Scan for the cell matching the given text and deliver its (X, Y) coordinate at center. 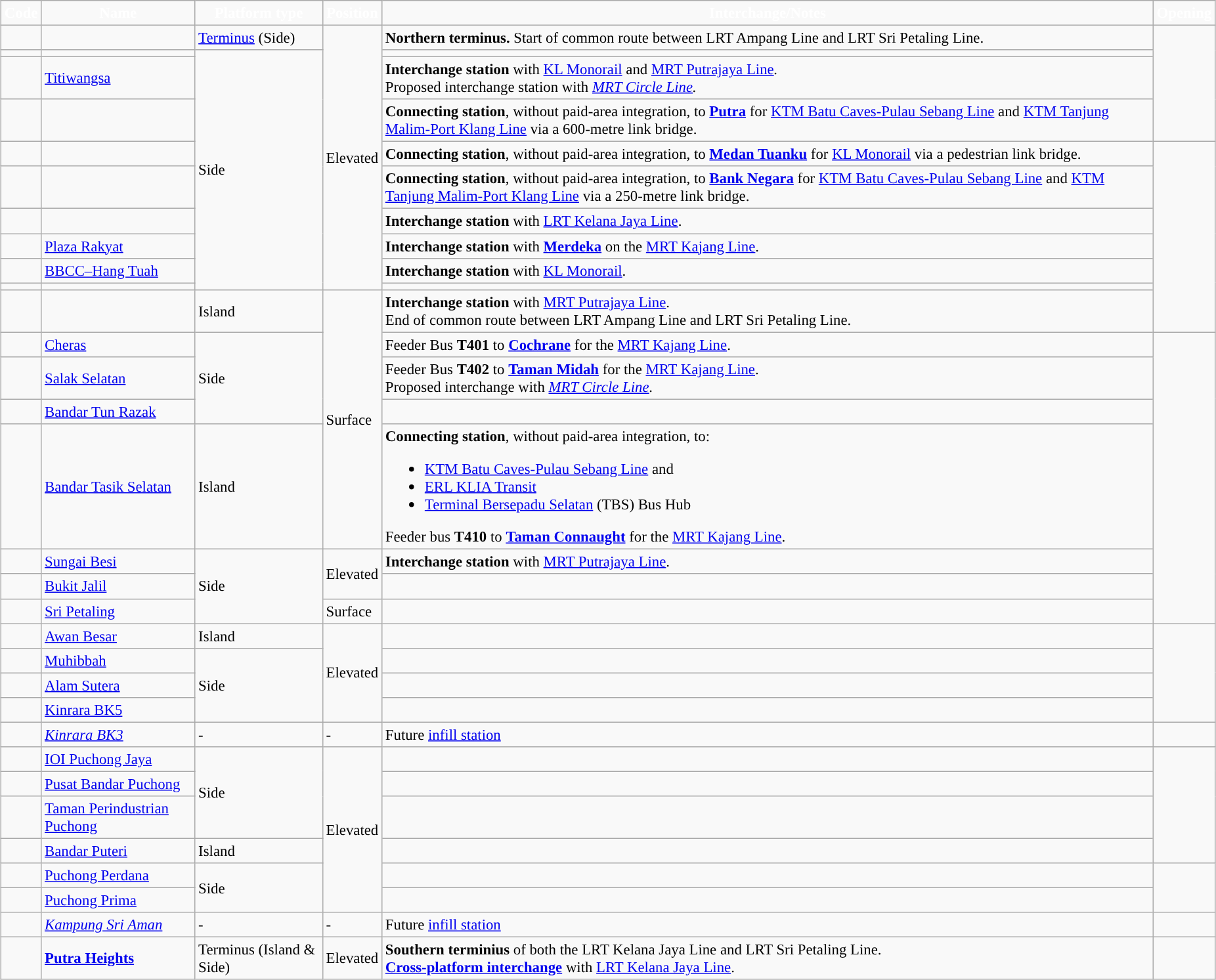
Bukit Jalil (118, 587)
Bandar Puteri (118, 851)
Sungai Besi (118, 562)
Sri Petaling (118, 611)
Awan Besar (118, 636)
Pusat Bandar Puchong (118, 784)
Interchange station with MRT Putrajaya Line. (768, 562)
Bandar Tasik Selatan (118, 487)
Platform type (259, 13)
Taman Perindustrian Puchong (118, 818)
Connecting station, without paid-area integration, to Medan Tuanku for KL Monorail via a pedestrian link bridge. (768, 154)
Code (21, 13)
Feeder Bus T402 to Taman Midah for the MRT Kajang Line.Proposed interchange with MRT Circle Line. (768, 378)
Bandar Tun Razak (118, 412)
Interchange/Notes (768, 13)
Interchange station with LRT Kelana Jaya Line. (768, 221)
IOI Puchong Jaya (118, 759)
Kinrara BK5 (118, 710)
Titiwangsa (118, 79)
Terminus (Island & Side) (259, 958)
Alam Sutera (118, 685)
Plaza Rakyat (118, 246)
Feeder Bus T401 to Cochrane for the MRT Kajang Line. (768, 345)
Position (352, 13)
Putra Heights (118, 958)
Interchange station with Merdeka on the MRT Kajang Line. (768, 246)
Kinrara BK3 (118, 735)
Name (118, 13)
Interchange station with KL Monorail. (768, 270)
Cheras (118, 345)
Kampung Sri Aman (118, 925)
Opening (1184, 13)
Puchong Prima (118, 901)
Salak Selatan (118, 378)
Southern terminius of both the LRT Kelana Jaya Line and LRT Sri Petaling Line.Cross-platform interchange with LRT Kelana Jaya Line. (768, 958)
Muhibbah (118, 660)
Northern terminus. Start of common route between LRT Ampang Line and LRT Sri Petaling Line. (768, 38)
BBCC–Hang Tuah (118, 270)
Interchange station with KL Monorail and MRT Putrajaya Line.Proposed interchange station with MRT Circle Line. (768, 79)
Puchong Perdana (118, 876)
Terminus (Side) (259, 38)
Interchange station with MRT Putrajaya Line.End of common route between LRT Ampang Line and LRT Sri Petaling Line. (768, 311)
